Detect which cell encompasses the target text, then output its (x, y) center coordinate. 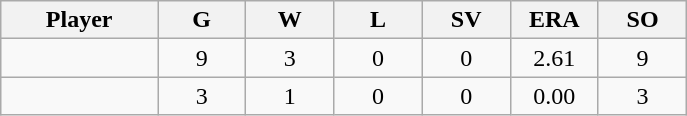
Player (80, 20)
ERA (554, 20)
W (290, 20)
G (202, 20)
SO (642, 20)
SV (466, 20)
1 (290, 96)
2.61 (554, 58)
0.00 (554, 96)
L (378, 20)
